Provide the (x, y) coordinate of the cell's center where the given text is located.  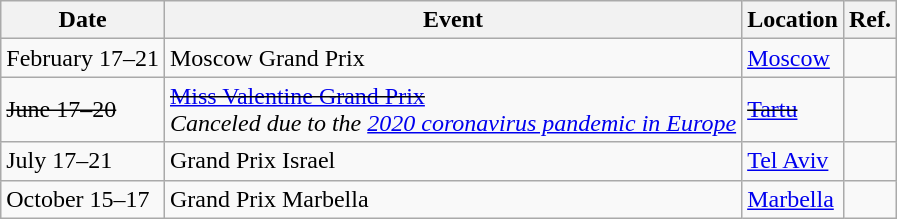
July 17–21 (83, 161)
Event (452, 20)
Tel Aviv (793, 161)
Grand Prix Israel (452, 161)
June 17–20 (83, 110)
Marbella (793, 199)
Moscow (793, 58)
Ref. (870, 20)
October 15–17 (83, 199)
Date (83, 20)
Moscow Grand Prix (452, 58)
Miss Valentine Grand PrixCanceled due to the 2020 coronavirus pandemic in Europe (452, 110)
Tartu (793, 110)
Location (793, 20)
February 17–21 (83, 58)
Grand Prix Marbella (452, 199)
